Pinpoint the cell where the given text exists, returning its [x, y] midpoint coordinate. 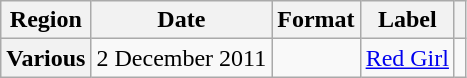
Region [46, 20]
Red Girl [407, 58]
Label [407, 20]
2 December 2011 [182, 58]
Various [46, 58]
Format [316, 20]
Date [182, 20]
